From the cell containing the given text, extract its center point as (x, y) coordinate. 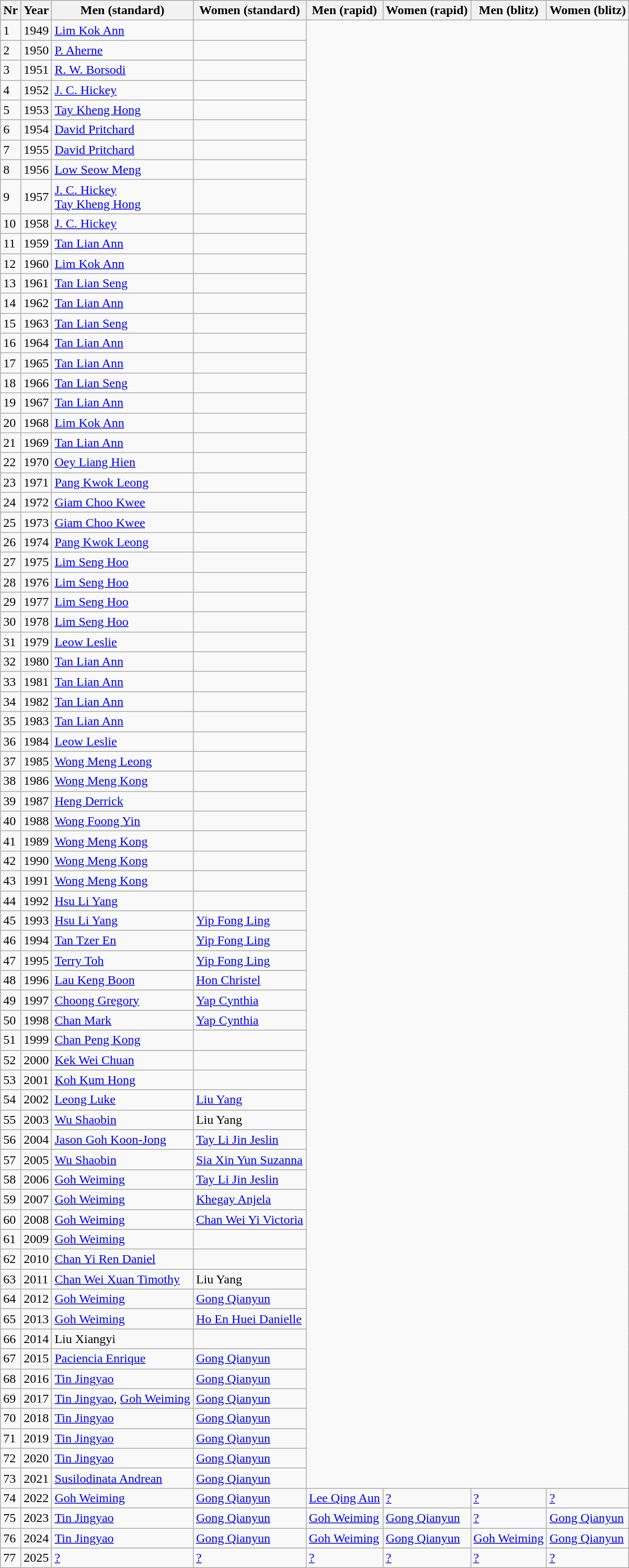
1958 (37, 223)
Choong Gregory (122, 1000)
Jason Goh Koon-Jong (122, 1140)
75 (10, 1518)
J. C. Hickey Tay Kheng Hong (122, 197)
Chan Peng Kong (122, 1040)
2015 (37, 1359)
64 (10, 1299)
1997 (37, 1000)
62 (10, 1259)
21 (10, 443)
2022 (37, 1498)
Ho En Huei Danielle (249, 1319)
53 (10, 1080)
58 (10, 1179)
32 (10, 662)
41 (10, 841)
1955 (37, 150)
1971 (37, 482)
16 (10, 343)
1 (10, 30)
Women (standard) (249, 10)
Women (blitz) (588, 10)
2023 (37, 1518)
11 (10, 243)
48 (10, 980)
66 (10, 1339)
13 (10, 284)
59 (10, 1199)
52 (10, 1060)
Lee Qing Aun (344, 1498)
35 (10, 721)
57 (10, 1159)
1966 (37, 383)
1981 (37, 682)
7 (10, 150)
69 (10, 1398)
Liu Xiangyi (122, 1339)
Tan Tzer En (122, 941)
Sia Xin Yun Suzanna (249, 1159)
2008 (37, 1220)
Chan Mark (122, 1020)
54 (10, 1100)
2011 (37, 1279)
77 (10, 1558)
1963 (37, 323)
2002 (37, 1100)
Year (37, 10)
34 (10, 702)
30 (10, 622)
10 (10, 223)
1964 (37, 343)
Men (blitz) (508, 10)
Chan Wei Yi Victoria (249, 1220)
63 (10, 1279)
14 (10, 303)
51 (10, 1040)
2025 (37, 1558)
2000 (37, 1060)
1976 (37, 582)
2004 (37, 1140)
18 (10, 383)
Koh Kum Hong (122, 1080)
2010 (37, 1259)
65 (10, 1319)
1972 (37, 502)
2005 (37, 1159)
Wong Foong Yin (122, 821)
56 (10, 1140)
2019 (37, 1438)
Susilodinata Andrean (122, 1478)
1985 (37, 761)
38 (10, 781)
1993 (37, 921)
50 (10, 1020)
76 (10, 1538)
46 (10, 941)
47 (10, 961)
Leong Luke (122, 1100)
Oey Liang Hien (122, 462)
49 (10, 1000)
71 (10, 1438)
2007 (37, 1199)
1980 (37, 662)
2013 (37, 1319)
2020 (37, 1458)
1990 (37, 861)
42 (10, 861)
1969 (37, 443)
36 (10, 741)
R. W. Borsodi (122, 70)
74 (10, 1498)
28 (10, 582)
1991 (37, 881)
Men (rapid) (344, 10)
Tay Kheng Hong (122, 110)
1987 (37, 801)
67 (10, 1359)
Low Seow Meng (122, 170)
1998 (37, 1020)
2014 (37, 1339)
1956 (37, 170)
73 (10, 1478)
2016 (37, 1379)
Terry Toh (122, 961)
24 (10, 502)
12 (10, 263)
40 (10, 821)
1967 (37, 403)
2 (10, 50)
44 (10, 900)
1968 (37, 423)
1951 (37, 70)
1959 (37, 243)
2009 (37, 1239)
39 (10, 801)
Men (standard) (122, 10)
55 (10, 1120)
Tin Jingyao, Goh Weiming (122, 1398)
1995 (37, 961)
2021 (37, 1478)
Khegay Anjela (249, 1199)
P. Aherne (122, 50)
2006 (37, 1179)
27 (10, 562)
33 (10, 682)
1989 (37, 841)
72 (10, 1458)
68 (10, 1379)
1974 (37, 542)
2001 (37, 1080)
1979 (37, 642)
2017 (37, 1398)
1978 (37, 622)
Kek Wei Chuan (122, 1060)
1970 (37, 462)
1983 (37, 721)
1996 (37, 980)
1949 (37, 30)
17 (10, 363)
2018 (37, 1418)
2012 (37, 1299)
1982 (37, 702)
1988 (37, 821)
70 (10, 1418)
1952 (37, 90)
1962 (37, 303)
8 (10, 170)
31 (10, 642)
19 (10, 403)
23 (10, 482)
45 (10, 921)
26 (10, 542)
Women (rapid) (427, 10)
1977 (37, 602)
37 (10, 761)
Chan Wei Xuan Timothy (122, 1279)
22 (10, 462)
43 (10, 881)
61 (10, 1239)
29 (10, 602)
4 (10, 90)
Chan Yi Ren Daniel (122, 1259)
1961 (37, 284)
Nr (10, 10)
1975 (37, 562)
1960 (37, 263)
1992 (37, 900)
1957 (37, 197)
1984 (37, 741)
60 (10, 1220)
1986 (37, 781)
1999 (37, 1040)
Lau Keng Boon (122, 980)
25 (10, 522)
Paciencia Enrique (122, 1359)
Heng Derrick (122, 801)
3 (10, 70)
1965 (37, 363)
1954 (37, 130)
1994 (37, 941)
1953 (37, 110)
1973 (37, 522)
1950 (37, 50)
9 (10, 197)
Wong Meng Leong (122, 761)
2003 (37, 1120)
20 (10, 423)
6 (10, 130)
2024 (37, 1538)
15 (10, 323)
5 (10, 110)
Hon Christel (249, 980)
